Detect which cell encompasses the target text, then output its (x, y) center coordinate. 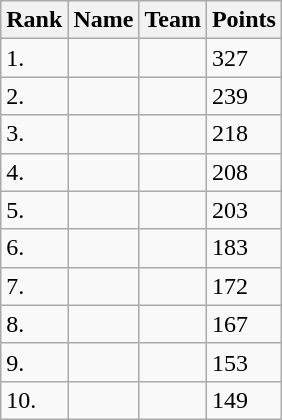
208 (244, 172)
8. (34, 324)
Name (104, 20)
218 (244, 134)
239 (244, 96)
203 (244, 210)
149 (244, 400)
1. (34, 58)
4. (34, 172)
327 (244, 58)
6. (34, 248)
153 (244, 362)
10. (34, 400)
167 (244, 324)
5. (34, 210)
7. (34, 286)
Rank (34, 20)
3. (34, 134)
Points (244, 20)
183 (244, 248)
9. (34, 362)
Team (173, 20)
2. (34, 96)
172 (244, 286)
